Find where the given text appears and provide that cell's center as [X, Y] coordinate. 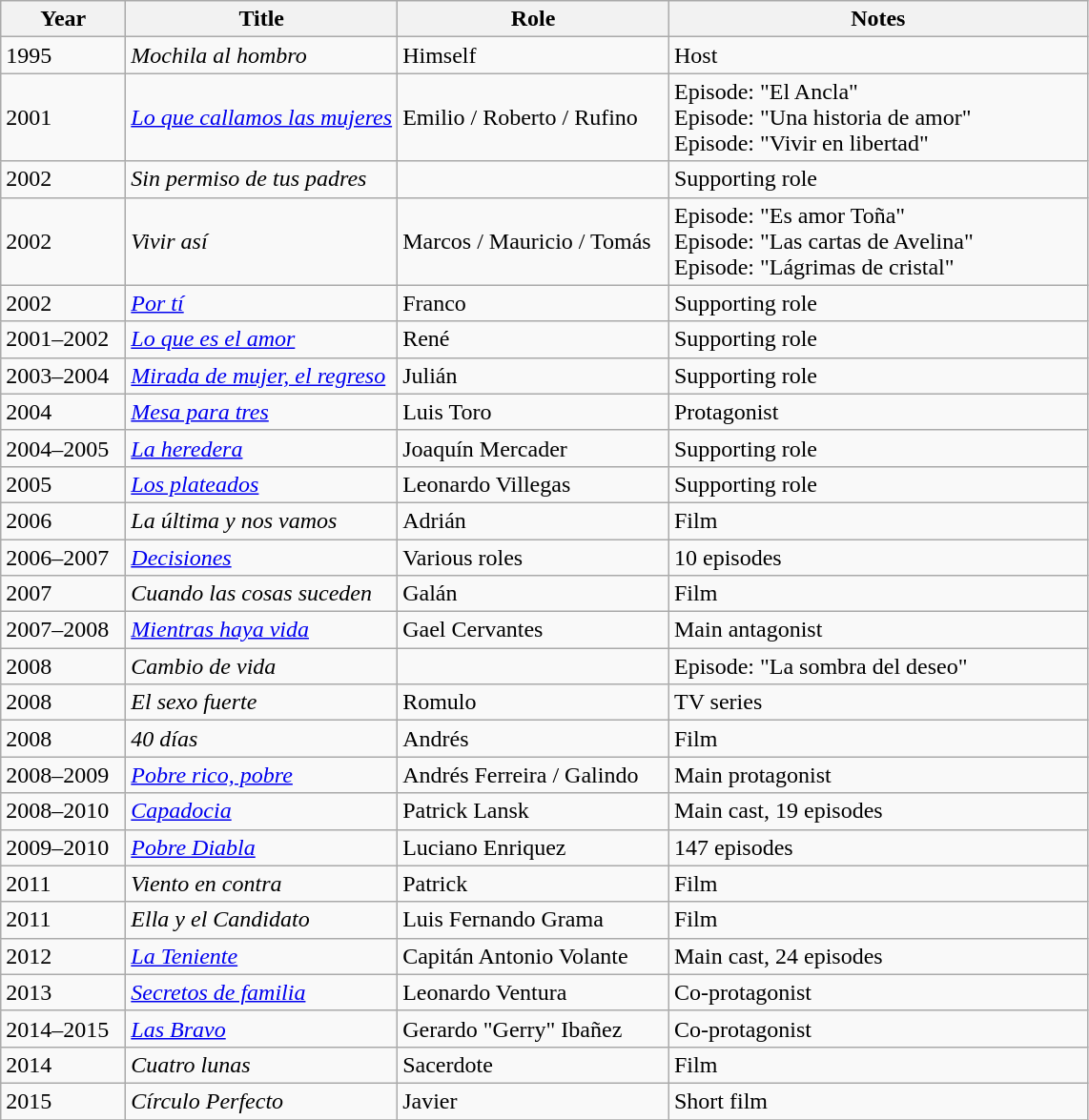
40 días [261, 739]
2015 [63, 1101]
Capadocia [261, 811]
La última y nos vamos [261, 520]
Host [877, 55]
Lo que es el amor [261, 339]
Patrick [534, 884]
Role [534, 19]
1995 [63, 55]
2009–2010 [63, 847]
Mesa para tres [261, 412]
2003–2004 [63, 376]
Gael Cervantes [534, 630]
Leonardo Villegas [534, 484]
Title [261, 19]
Javier [534, 1101]
2006–2007 [63, 558]
Viento en contra [261, 884]
Cuando las cosas suceden [261, 594]
Julián [534, 376]
La Teniente [261, 956]
Gerardo "Gerry" Ibañez [534, 1028]
Por tí [261, 303]
Decisiones [261, 558]
Vivir así [261, 241]
Himself [534, 55]
2006 [63, 520]
Various roles [534, 558]
Adrián [534, 520]
Main cast, 24 episodes [877, 956]
2013 [63, 992]
Notes [877, 19]
Luciano Enriquez [534, 847]
Main protagonist [877, 775]
Mochila al hombro [261, 55]
Year [63, 19]
TV series [877, 703]
2001 [63, 117]
Emilio / Roberto / Rufino [534, 117]
Las Bravo [261, 1028]
Andrés Ferreira / Galindo [534, 775]
Main cast, 19 episodes [877, 811]
Joaquín Mercader [534, 448]
Short film [877, 1101]
2008–2010 [63, 811]
Mientras haya vida [261, 630]
Mirada de mujer, el regreso [261, 376]
Ella y el Candidato [261, 920]
Episode: "El Ancla"Episode: "Una historia de amor"Episode: "Vivir en libertad" [877, 117]
Pobre Diabla [261, 847]
René [534, 339]
2012 [63, 956]
Capitán Antonio Volante [534, 956]
2001–2002 [63, 339]
Círculo Perfecto [261, 1101]
Patrick Lansk [534, 811]
Secretos de familia [261, 992]
2004–2005 [63, 448]
2007–2008 [63, 630]
147 episodes [877, 847]
Cambio de vida [261, 666]
Sin permiso de tus padres [261, 179]
2004 [63, 412]
Galán [534, 594]
Romulo [534, 703]
Luis Toro [534, 412]
Leonardo Ventura [534, 992]
Marcos / Mauricio / Tomás [534, 241]
Cuatro lunas [261, 1065]
Franco [534, 303]
Main antagonist [877, 630]
Episode: "La sombra del deseo" [877, 666]
El sexo fuerte [261, 703]
Pobre rico, pobre [261, 775]
Sacerdote [534, 1065]
2007 [63, 594]
2014–2015 [63, 1028]
2014 [63, 1065]
2008–2009 [63, 775]
La heredera [261, 448]
10 episodes [877, 558]
Luis Fernando Grama [534, 920]
2005 [63, 484]
Andrés [534, 739]
Los plateados [261, 484]
Episode: "Es amor Toña"Episode: "Las cartas de Avelina"Episode: "Lágrimas de cristal" [877, 241]
Protagonist [877, 412]
Lo que callamos las mujeres [261, 117]
